Extract the [X, Y] coordinate from the center of the cell holding the provided text.  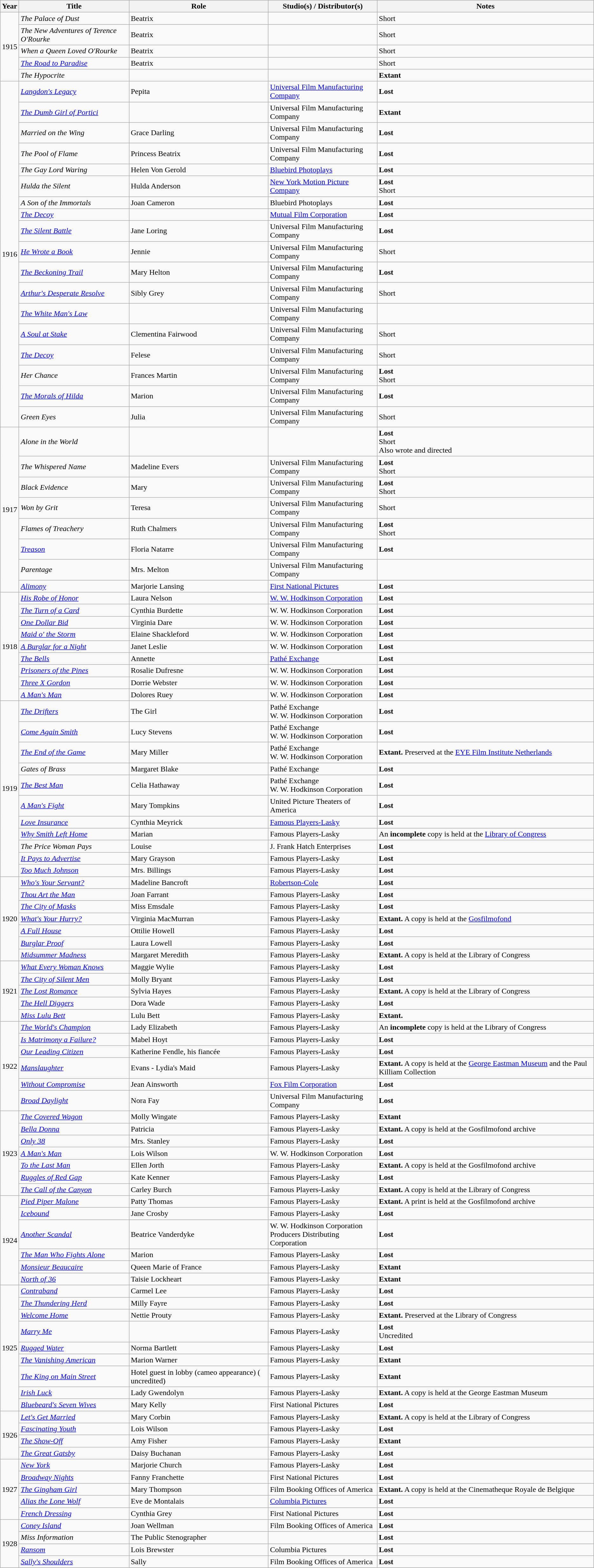
Studio(s) / Distributor(s) [322, 6]
Extant. A copy is held at the George Eastman Museum [485, 1393]
Molly Bryant [199, 979]
Teresa [199, 508]
The Girl [199, 711]
Treason [74, 549]
Miss Information [74, 1538]
United Picture Theaters of America [322, 806]
Lois Brewster [199, 1550]
Cynthia Meyrick [199, 822]
Fox Film Corporation [322, 1084]
Cynthia Grey [199, 1513]
The Thundering Herd [74, 1303]
J. Frank Hatch Enterprises [322, 846]
Maid o' the Storm [74, 634]
Midsummer Madness [74, 955]
The Show-Off [74, 1441]
Nettie Prouty [199, 1315]
Burglar Proof [74, 943]
1927 [10, 1489]
Sibly Grey [199, 293]
Taisie Lockheart [199, 1279]
1922 [10, 1066]
Lady Gwendolyn [199, 1393]
Laura Lowell [199, 943]
Fanny Franchette [199, 1477]
The Best Man [74, 785]
Carley Burch [199, 1189]
Madeline Bancroft [199, 882]
Patty Thomas [199, 1202]
Robertson-Cole [322, 882]
1921 [10, 991]
Green Eyes [74, 417]
Marry Me [74, 1332]
Ruggles of Red Gap [74, 1177]
One Dollar Bid [74, 622]
Marjorie Church [199, 1465]
Alimony [74, 586]
The Road to Paradise [74, 63]
Milly Fayre [199, 1303]
Carmel Lee [199, 1291]
Who's Your Servant? [74, 882]
Marjorie Lansing [199, 586]
Frances Martin [199, 376]
1917 [10, 509]
Virginia MacMurran [199, 919]
Lost Short Also wrote and directed [485, 442]
The Man Who Fights Alone [74, 1255]
The Whispered Name [74, 466]
Dora Wade [199, 1003]
What Every Woman Knows [74, 967]
1919 [10, 789]
Celia Hathaway [199, 785]
Katherine Fendle, his fiancée [199, 1052]
What's Your Hurry? [74, 919]
Role [199, 6]
Helen Von Gerold [199, 170]
Hulda Anderson [199, 186]
Rugged Water [74, 1348]
Title [74, 6]
Extant. A copy is held at the George Eastman Museum and the Paul Killiam Collection [485, 1068]
Norma Bartlett [199, 1348]
Mary Tompkins [199, 806]
Arthur's Desperate Resolve [74, 293]
The Pool of Flame [74, 154]
Bella Donna [74, 1129]
Patricia [199, 1129]
He Wrote a Book [74, 252]
Ottilie Howell [199, 931]
Langdon's Legacy [74, 91]
Her Chance [74, 376]
The City of Masks [74, 907]
It Pays to Advertise [74, 858]
Marion Warner [199, 1360]
Year [10, 6]
Joan Cameron [199, 203]
Only 38 [74, 1141]
Queen Marie of France [199, 1267]
The Lost Romance [74, 991]
A Man's Fight [74, 806]
Gates of Brass [74, 769]
Ransom [74, 1550]
Broad Daylight [74, 1101]
Extant. [485, 1015]
The World's Champion [74, 1027]
Is Matrimony a Failure? [74, 1040]
The Covered Wagon [74, 1117]
Margaret Blake [199, 769]
A Son of the Immortals [74, 203]
1915 [10, 47]
Extant. Preserved at the Library of Congress [485, 1315]
The City of Silent Men [74, 979]
New York [74, 1465]
Maggie Wylie [199, 967]
His Robe of Honor [74, 598]
Hulda the Silent [74, 186]
Alone in the World [74, 442]
Sally [199, 1562]
Too Much Johnson [74, 870]
Hotel guest in lobby (cameo appearance) ( uncredited) [199, 1376]
Grace Darling [199, 133]
Dolores Ruey [199, 695]
Three X Gordon [74, 683]
Extant. A copy is held at the Gosfilmofond [485, 919]
Cynthia Burdette [199, 610]
Julia [199, 417]
Kate Kenner [199, 1177]
The Morals of Hilda [74, 396]
Fascinating Youth [74, 1429]
Pied Piper Malone [74, 1202]
Another Scandal [74, 1234]
The Gingham Girl [74, 1489]
Jean Ainsworth [199, 1084]
A Full House [74, 931]
Extant. A copy is held at the Cinematheque Royale de Belgique [485, 1489]
The King on Main Street [74, 1376]
Mary Thompson [199, 1489]
Without Compromise [74, 1084]
A Burglar for a Night [74, 646]
Extant. Preserved at the EYE Film Institute Netherlands [485, 752]
Virginia Dare [199, 622]
Mutual Film Corporation [322, 215]
Mabel Hoyt [199, 1040]
The Turn of a Card [74, 610]
French Dressing [74, 1513]
Eve de Montalais [199, 1501]
Thou Art the Man [74, 895]
New York Motion Picture Company [322, 186]
Laura Nelson [199, 598]
Welcome Home [74, 1315]
Madeline Evers [199, 466]
Sylvia Hayes [199, 991]
Parentage [74, 570]
Louise [199, 846]
1923 [10, 1153]
Elaine Shackleford [199, 634]
The Vanishing American [74, 1360]
The Palace of Dust [74, 18]
Mrs. Billings [199, 870]
The Bells [74, 659]
Pepita [199, 91]
Won by Grit [74, 508]
Margaret Meredith [199, 955]
Black Evidence [74, 487]
Joan Wellman [199, 1525]
Beatrice Vanderdyke [199, 1234]
Dorrie Webster [199, 683]
The Silent Battle [74, 231]
Mary Corbin [199, 1417]
W. W. Hodkinson Corporation Producers Distributing Corporation [322, 1234]
Daisy Buchanan [199, 1453]
Annette [199, 659]
Mary Kelly [199, 1405]
1928 [10, 1544]
The Beckoning Trail [74, 272]
Contraband [74, 1291]
The Call of the Canyon [74, 1189]
Mary Helton [199, 272]
Floria Natarre [199, 549]
Bluebeard's Seven Wives [74, 1405]
The Dumb Girl of Portici [74, 112]
Our Leading Citizen [74, 1052]
To the Last Man [74, 1165]
The Hypocrite [74, 75]
Come Again Smith [74, 732]
Miss Lulu Bett [74, 1015]
Irish Luck [74, 1393]
The Public Stenographer [199, 1538]
1918 [10, 646]
The End of the Game [74, 752]
When a Queen Loved O'Rourke [74, 51]
Jane Crosby [199, 1214]
Extant. A print is held at the Gosfilmofond archive [485, 1202]
Mary Grayson [199, 858]
Monsieur Beaucaire [74, 1267]
Lucy Stevens [199, 732]
A Soul at Stake [74, 334]
Janet Leslie [199, 646]
Molly Wingate [199, 1117]
Evans - Lydia's Maid [199, 1068]
Mary [199, 487]
Ruth Chalmers [199, 528]
1924 [10, 1240]
Manslaughter [74, 1068]
The Price Woman Pays [74, 846]
Nora Fay [199, 1101]
Marian [199, 834]
Mrs. Melton [199, 570]
1926 [10, 1435]
Mary Miller [199, 752]
Jennie [199, 252]
Prisoners of the Pines [74, 671]
Notes [485, 6]
The Drifters [74, 711]
Sally's Shoulders [74, 1562]
Felese [199, 355]
The Hell Diggers [74, 1003]
Mrs. Stanley [199, 1141]
Ellen Jorth [199, 1165]
Lulu Bett [199, 1015]
The Great Gatsby [74, 1453]
Broadway Nights [74, 1477]
Let's Get Married [74, 1417]
The Gay Lord Waring [74, 170]
Icebound [74, 1214]
Joan Farrant [199, 895]
Love Insurance [74, 822]
Why Smith Left Home [74, 834]
Coney Island [74, 1525]
Rosalie Dufresne [199, 671]
1920 [10, 919]
1916 [10, 254]
Clementina Fairwood [199, 334]
Lost Uncredited [485, 1332]
Jane Loring [199, 231]
1925 [10, 1348]
Amy Fisher [199, 1441]
Married on the Wing [74, 133]
North of 36 [74, 1279]
Flames of Treachery [74, 528]
The New Adventures of Terence O'Rourke [74, 35]
Lady Elizabeth [199, 1027]
The White Man's Law [74, 313]
Alias the Lone Wolf [74, 1501]
Miss Emsdale [199, 907]
Princess Beatrix [199, 154]
